For the text-containing cell, return its midpoint in (x, y) coordinate format. 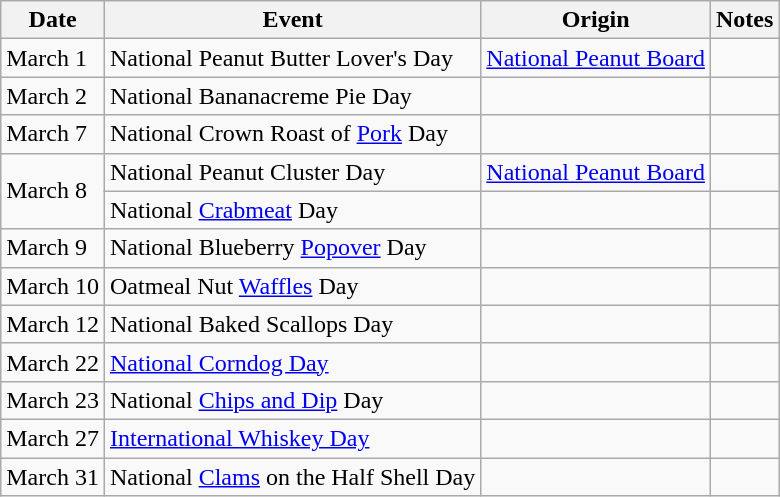
National Peanut Cluster Day (292, 172)
Origin (596, 20)
Date (53, 20)
March 9 (53, 248)
International Whiskey Day (292, 438)
March 27 (53, 438)
March 12 (53, 324)
Notes (744, 20)
National Clams on the Half Shell Day (292, 477)
March 8 (53, 191)
National Corndog Day (292, 362)
March 22 (53, 362)
National Blueberry Popover Day (292, 248)
March 23 (53, 400)
March 1 (53, 58)
National Bananacreme Pie Day (292, 96)
National Chips and Dip Day (292, 400)
National Crabmeat Day (292, 210)
National Baked Scallops Day (292, 324)
March 10 (53, 286)
Event (292, 20)
March 2 (53, 96)
March 7 (53, 134)
March 31 (53, 477)
National Peanut Butter Lover's Day (292, 58)
National Crown Roast of Pork Day (292, 134)
Oatmeal Nut Waffles Day (292, 286)
